Pinpoint the cell where the given text exists, returning its [x, y] midpoint coordinate. 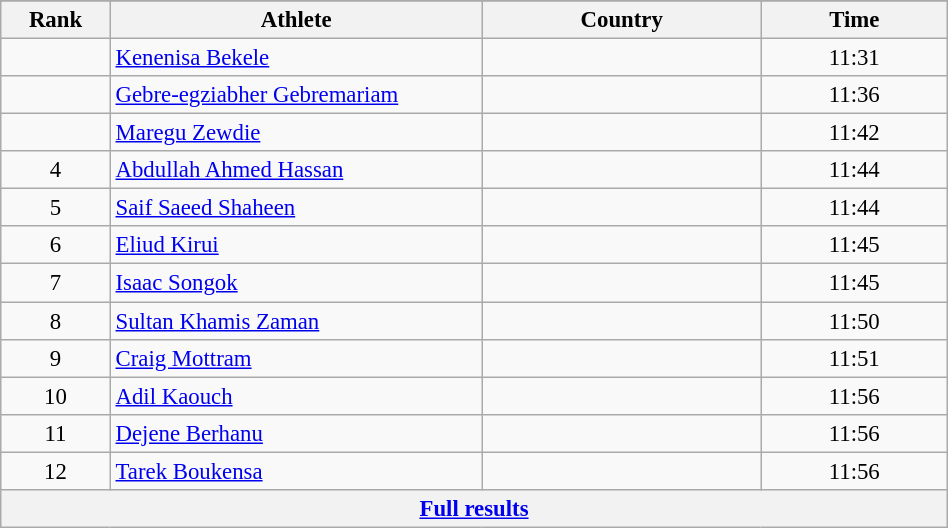
5 [56, 208]
12 [56, 471]
Dejene Berhanu [296, 433]
Full results [474, 509]
11 [56, 433]
Abdullah Ahmed Hassan [296, 170]
4 [56, 170]
Gebre-egziabher Gebremariam [296, 95]
8 [56, 321]
Country [622, 20]
Athlete [296, 20]
Isaac Songok [296, 283]
Maregu Zewdie [296, 133]
Kenenisa Bekele [296, 58]
7 [56, 283]
Craig Mottram [296, 358]
10 [56, 396]
9 [56, 358]
11:36 [854, 95]
Eliud Kirui [296, 245]
11:51 [854, 358]
Sultan Khamis Zaman [296, 321]
Rank [56, 20]
Adil Kaouch [296, 396]
11:31 [854, 58]
Time [854, 20]
11:50 [854, 321]
6 [56, 245]
Saif Saeed Shaheen [296, 208]
Tarek Boukensa [296, 471]
11:42 [854, 133]
